Return the [X, Y] coordinate for the center point of the cell that contains the specified text.  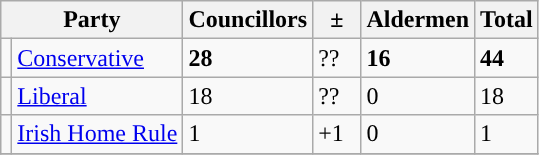
Councillors [248, 20]
Total [507, 20]
± [337, 20]
Aldermen [418, 20]
Party [92, 20]
44 [507, 58]
28 [248, 58]
16 [418, 58]
+1 [337, 134]
Liberal [98, 96]
Irish Home Rule [98, 134]
Conservative [98, 58]
